Return (X, Y) of the center of cell containing provided text 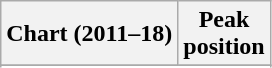
Chart (2011–18) (90, 34)
Peakposition (224, 34)
